Find where the given text appears and provide that cell's center as [x, y] coordinate. 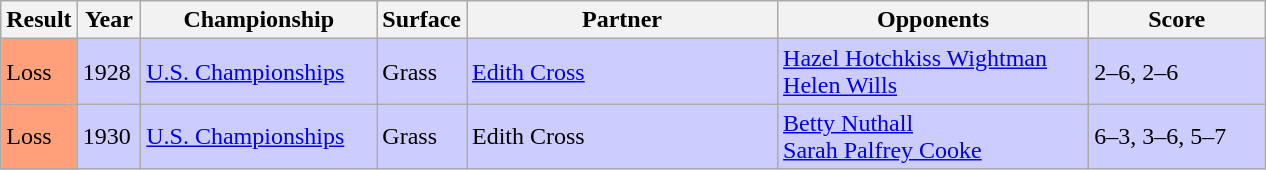
Championship [259, 20]
Opponents [934, 20]
Hazel Hotchkiss Wightman Helen Wills [934, 72]
Score [1177, 20]
Year [109, 20]
6–3, 3–6, 5–7 [1177, 136]
1930 [109, 136]
2–6, 2–6 [1177, 72]
1928 [109, 72]
Surface [422, 20]
Partner [622, 20]
Result [39, 20]
Betty Nuthall Sarah Palfrey Cooke [934, 136]
